Scan for the cell matching the given text and deliver its (X, Y) coordinate at center. 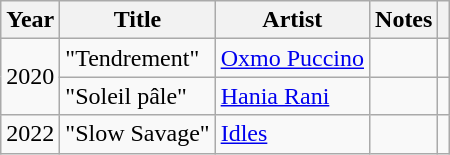
"Tendrement" (138, 58)
Hania Rani (292, 96)
Artist (292, 20)
Notes (404, 20)
2020 (30, 77)
Oxmo Puccino (292, 58)
"Soleil pâle" (138, 96)
"Slow Savage" (138, 134)
2022 (30, 134)
Title (138, 20)
Idles (292, 134)
Year (30, 20)
